Locate the cell with the specified text and output its [x, y] center coordinate. 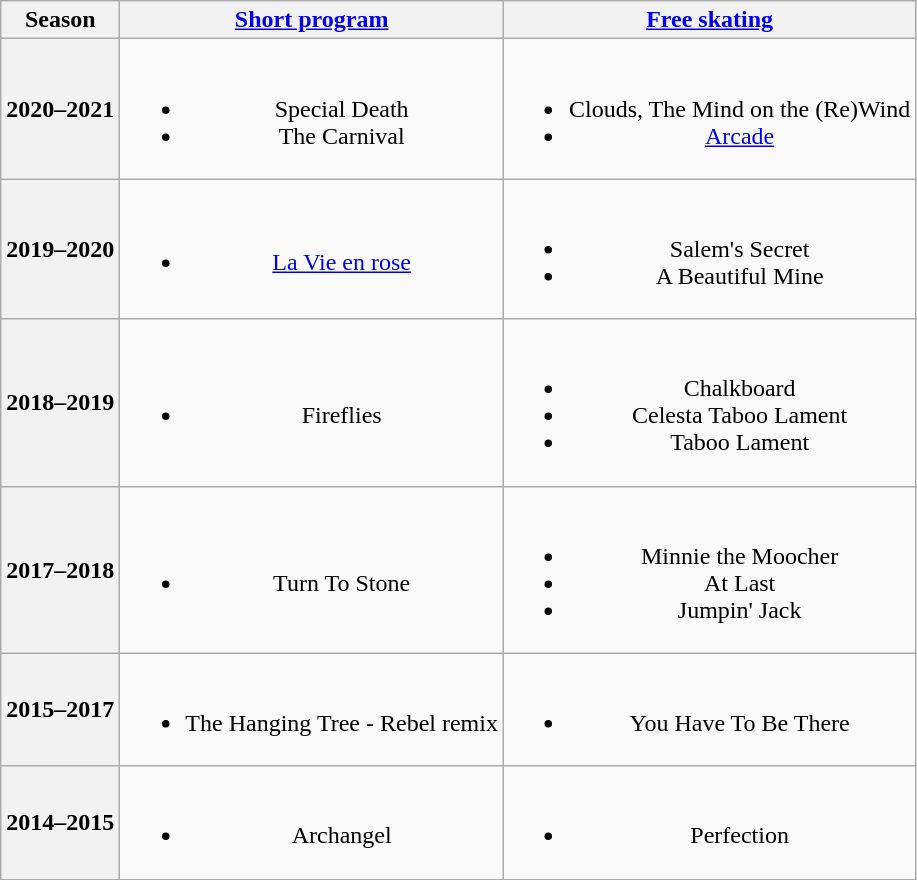
ChalkboardCelesta Taboo Lament Taboo Lament [709, 402]
Salem's Secret A Beautiful Mine [709, 249]
Minnie the Moocher At Last Jumpin' Jack [709, 570]
Free skating [709, 20]
Turn To Stone [312, 570]
2020–2021 [60, 109]
Archangel [312, 822]
2017–2018 [60, 570]
2019–2020 [60, 249]
Clouds, The Mind on the (Re)Wind Arcade [709, 109]
Perfection [709, 822]
La Vie en rose [312, 249]
2015–2017 [60, 710]
2018–2019 [60, 402]
Short program [312, 20]
Season [60, 20]
The Hanging Tree - Rebel remix [312, 710]
Special Death The Carnival [312, 109]
2014–2015 [60, 822]
You Have To Be There [709, 710]
Fireflies [312, 402]
